Capture the cell that displays the provided text and extract its (x, y) central coordinate. 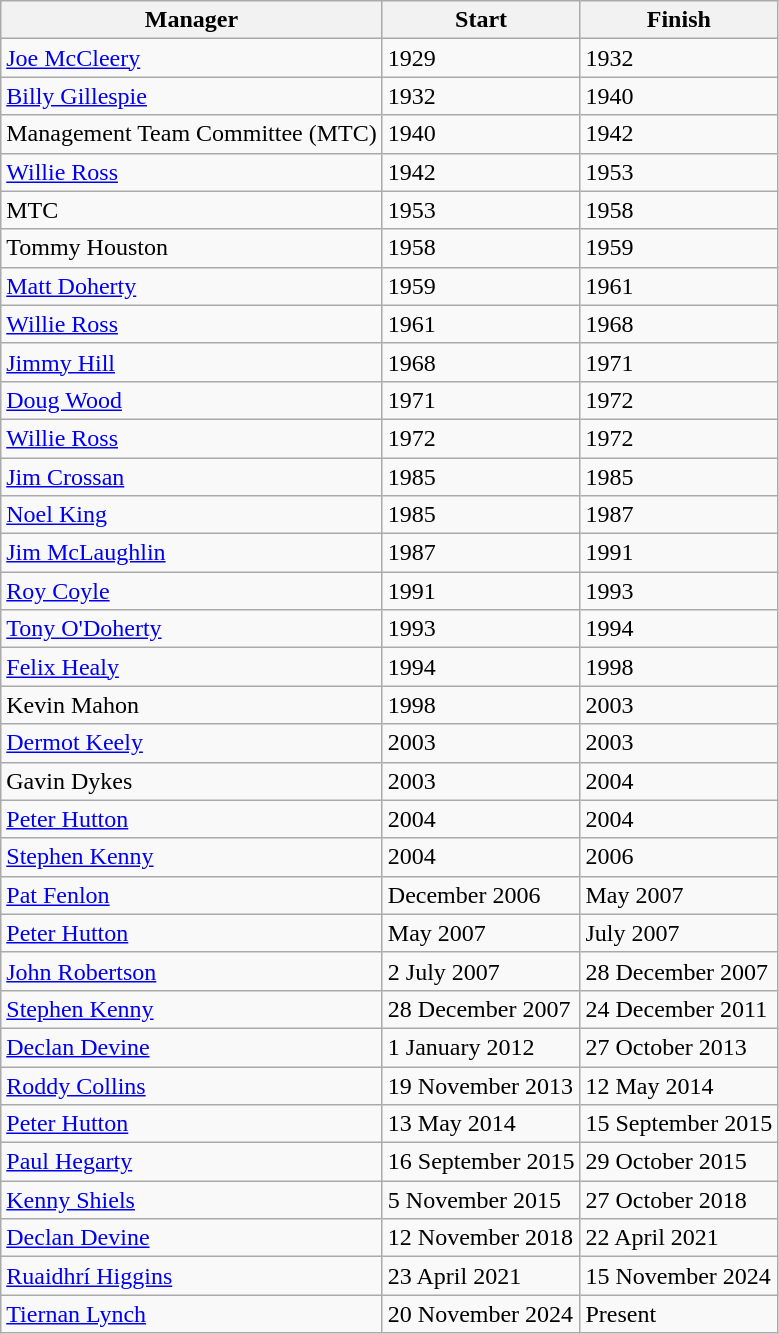
Management Team Committee (MTC) (192, 134)
Noel King (192, 515)
19 November 2013 (481, 1085)
15 September 2015 (679, 1124)
Jim McLaughlin (192, 553)
12 May 2014 (679, 1085)
Ruaidhrí Higgins (192, 1276)
1 January 2012 (481, 1047)
27 October 2018 (679, 1200)
Paul Hegarty (192, 1162)
20 November 2024 (481, 1314)
Tommy Houston (192, 248)
1929 (481, 58)
24 December 2011 (679, 1009)
Kenny Shiels (192, 1200)
July 2007 (679, 933)
Kevin Mahon (192, 705)
Roddy Collins (192, 1085)
2 July 2007 (481, 971)
15 November 2024 (679, 1276)
Jimmy Hill (192, 362)
Tony O'Doherty (192, 629)
22 April 2021 (679, 1238)
29 October 2015 (679, 1162)
Joe McCleery (192, 58)
12 November 2018 (481, 1238)
5 November 2015 (481, 1200)
MTC (192, 210)
John Robertson (192, 971)
2006 (679, 857)
Felix Healy (192, 667)
Doug Wood (192, 400)
December 2006 (481, 895)
Matt Doherty (192, 286)
Dermot Keely (192, 743)
Finish (679, 20)
16 September 2015 (481, 1162)
23 April 2021 (481, 1276)
Manager (192, 20)
Pat Fenlon (192, 895)
Tiernan Lynch (192, 1314)
Start (481, 20)
Gavin Dykes (192, 781)
Roy Coyle (192, 591)
13 May 2014 (481, 1124)
Billy Gillespie (192, 96)
27 October 2013 (679, 1047)
Present (679, 1314)
Jim Crossan (192, 477)
